Locate the cell with the specified text and output its [X, Y] center coordinate. 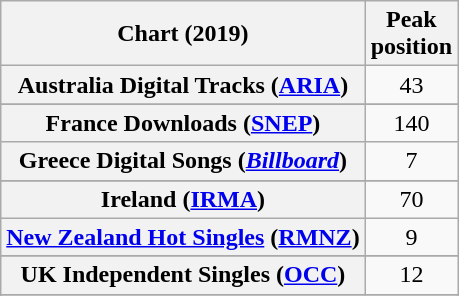
7 [411, 161]
140 [411, 123]
9 [411, 237]
43 [411, 85]
Australia Digital Tracks (ARIA) [183, 85]
12 [411, 275]
Ireland (IRMA) [183, 199]
Chart (2019) [183, 34]
Peakposition [411, 34]
New Zealand Hot Singles (RMNZ) [183, 237]
Greece Digital Songs (Billboard) [183, 161]
UK Independent Singles (OCC) [183, 275]
70 [411, 199]
France Downloads (SNEP) [183, 123]
